Locate the cell with the specified text and output its [X, Y] center coordinate. 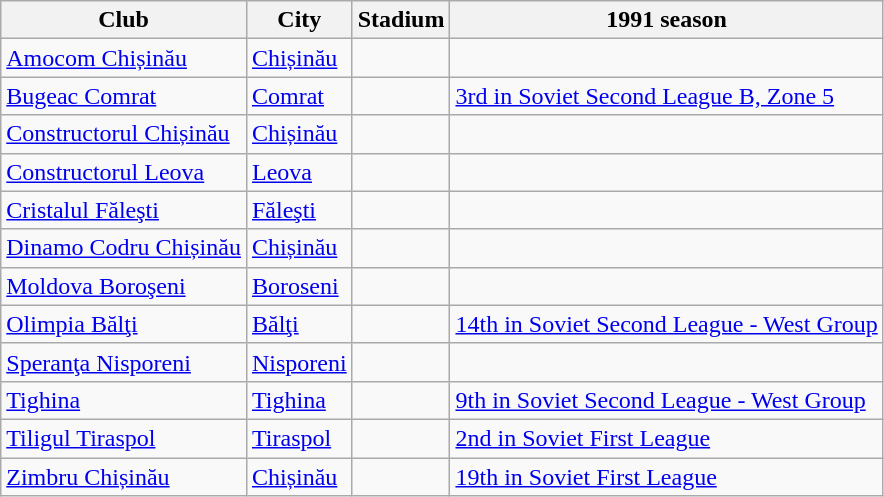
Olimpia Bălţi [124, 324]
9th in Soviet Second League - West Group [666, 400]
Bugeac Comrat [124, 96]
2nd in Soviet First League [666, 438]
3rd in Soviet Second League B, Zone 5 [666, 96]
Cristalul Făleşti [124, 210]
1991 season [666, 20]
14th in Soviet Second League - West Group [666, 324]
Amocom Chișinău [124, 58]
Comrat [299, 96]
Făleşti [299, 210]
Leova [299, 172]
Constructorul Chișinău [124, 134]
Nisporeni [299, 362]
Tiraspol [299, 438]
Stadium [401, 20]
Tiligul Tiraspol [124, 438]
Speranţa Nisporeni [124, 362]
City [299, 20]
Constructorul Leova [124, 172]
Club [124, 20]
Boroseni [299, 286]
Bălţi [299, 324]
Zimbru Chișinău [124, 477]
Moldova Boroşeni [124, 286]
Dinamo Codru Chișinău [124, 248]
19th in Soviet First League [666, 477]
